Locate the cell with the specified text and output its (x, y) center coordinate. 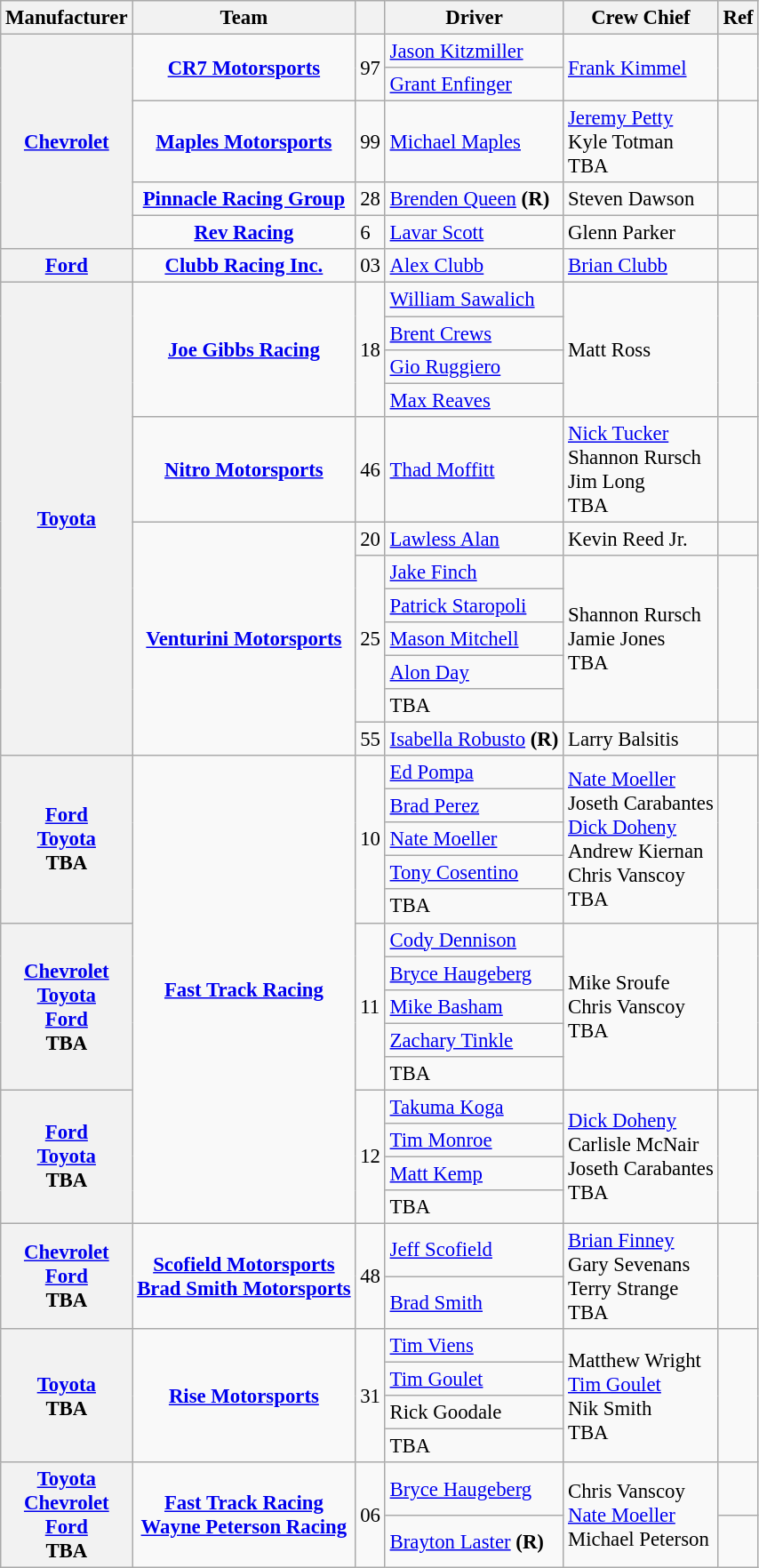
Matt Ross (641, 349)
Jeff Scofield (474, 1250)
Tim Goulet (474, 1380)
Matthew Wright Tim Goulet Nik Smith TBA (641, 1396)
12 (370, 1156)
Mike Sroufe Chris Vanscoy TBA (641, 1006)
10 (370, 839)
Thad Moffitt (474, 469)
28 (370, 199)
Scofield Motorsports Brad Smith Motorsports (244, 1276)
Team (244, 18)
Rick Goodale (474, 1412)
Larry Balsitis (641, 740)
Jake Finch (474, 572)
25 (370, 639)
Chevrolet (67, 142)
Mason Mitchell (474, 639)
Brian Finney Gary Sevenans Terry Strange TBA (641, 1276)
Driver (474, 18)
Tony Cosentino (474, 873)
Venturini Motorsports (244, 638)
Lawless Alan (474, 539)
Toyota (67, 519)
Shannon Rursch Jamie Jones TBA (641, 639)
Kevin Reed Jr. (641, 539)
Frank Kimmel (641, 68)
Brian Clubb (641, 266)
Dick Doheny Carlisle McNair Joseth Carabantes TBA (641, 1156)
Chevrolet Ford TBA (67, 1276)
Tim Viens (474, 1346)
Ed Pompa (474, 772)
Grant Enfinger (474, 84)
99 (370, 142)
Ref (738, 18)
6 (370, 233)
Michael Maples (474, 142)
Matt Kemp (474, 1173)
11 (370, 1006)
Brad Smith (474, 1303)
Steven Dawson (641, 199)
Gio Ruggiero (474, 366)
Max Reaves (474, 400)
Brenden Queen (R) (474, 199)
Brad Perez (474, 806)
18 (370, 349)
20 (370, 539)
Zachary Tinkle (474, 1040)
CR7 Motorsports (244, 68)
Fast Track Racing (244, 989)
97 (370, 68)
Ford (67, 266)
Brent Crews (474, 333)
Crew Chief (641, 18)
Patrick Staropoli (474, 605)
Maples Motorsports (244, 142)
William Sawalich (474, 300)
Alex Clubb (474, 266)
Rise Motorsports (244, 1396)
55 (370, 740)
Nick Tucker Shannon Rursch Jim Long TBA (641, 469)
Clubb Racing Inc. (244, 266)
Nate Moeller Joseth Carabantes Dick Doheny Andrew Kiernan Chris Vanscoy TBA (641, 839)
48 (370, 1276)
Jason Kitzmiller (474, 52)
Isabella Robusto (R) (474, 740)
03 (370, 266)
Nate Moeller (474, 839)
Manufacturer (67, 18)
Glenn Parker (641, 233)
Jeremy Petty Kyle Totman TBA (641, 142)
31 (370, 1396)
Rev Racing (244, 233)
Cody Dennison (474, 940)
46 (370, 469)
Lavar Scott (474, 233)
Pinnacle Racing Group (244, 199)
Joe Gibbs Racing (244, 349)
Takuma Koga (474, 1107)
Alon Day (474, 672)
Mike Basham (474, 1006)
Nitro Motorsports (244, 469)
Tim Monroe (474, 1140)
Chevrolet Toyota Ford TBA (67, 1006)
Brayton Laster (R) (474, 1541)
Toyota TBA (67, 1396)
